Capture the cell that displays the provided text and extract its [X, Y] central coordinate. 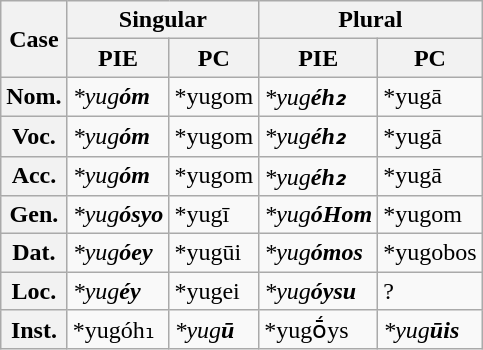
Voc. [34, 136]
*yugómos [318, 253]
*yugóh₁ [118, 330]
*yugóysu [318, 291]
*yugéy [118, 291]
Plural [370, 20]
? [430, 291]
*yugūi [214, 253]
*yugī [214, 215]
Gen. [34, 215]
*yugobos [430, 253]
Singular [162, 20]
*yugósyo [118, 215]
*yugei [214, 291]
*yugū [214, 330]
*yugūis [430, 330]
Case [34, 39]
*yugóHom [318, 215]
Loc. [34, 291]
Dat. [34, 253]
*yugóey [118, 253]
Acc. [34, 176]
Nom. [34, 97]
Inst. [34, 330]
*yugṓys [318, 330]
